Output the [x, y] coordinate of the center of the cell containing the given text.  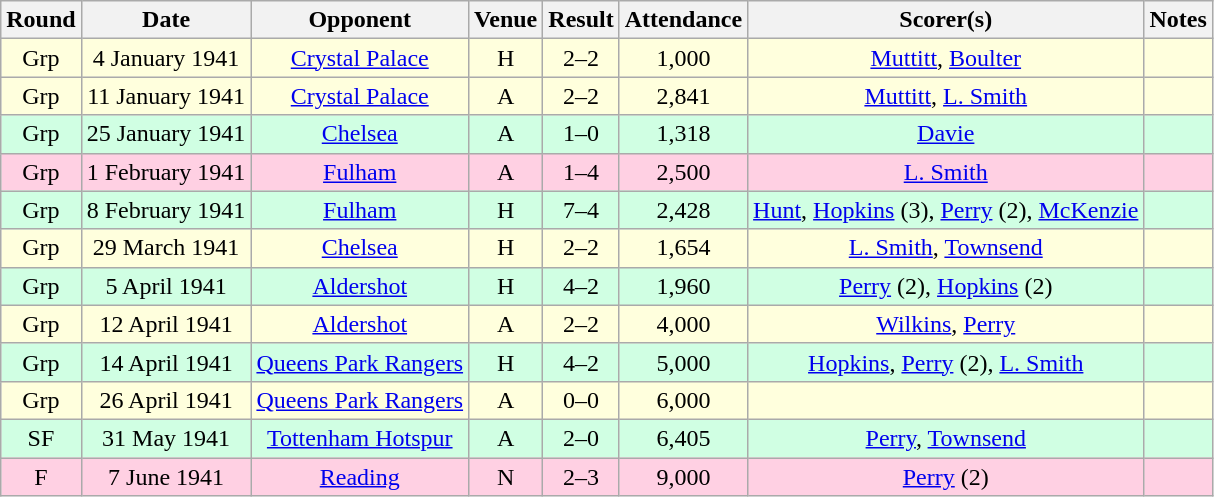
SF [41, 438]
Venue [506, 20]
12 April 1941 [166, 324]
29 March 1941 [166, 248]
2–0 [581, 438]
9,000 [683, 477]
0–0 [581, 400]
2–3 [581, 477]
Hopkins, Perry (2), L. Smith [946, 362]
1,654 [683, 248]
Tottenham Hotspur [360, 438]
Wilkins, Perry [946, 324]
Muttitt, L. Smith [946, 96]
Hunt, Hopkins (3), Perry (2), McKenzie [946, 210]
Muttitt, Boulter [946, 58]
Perry, Townsend [946, 438]
5,000 [683, 362]
Date [166, 20]
Round [41, 20]
7–4 [581, 210]
Reading [360, 477]
1 February 1941 [166, 172]
Scorer(s) [946, 20]
Notes [1178, 20]
N [506, 477]
11 January 1941 [166, 96]
F [41, 477]
26 April 1941 [166, 400]
2,500 [683, 172]
Perry (2), Hopkins (2) [946, 286]
Davie [946, 134]
L. Smith, Townsend [946, 248]
8 February 1941 [166, 210]
Perry (2) [946, 477]
Attendance [683, 20]
Opponent [360, 20]
6,000 [683, 400]
2,841 [683, 96]
25 January 1941 [166, 134]
L. Smith [946, 172]
Result [581, 20]
7 June 1941 [166, 477]
1–4 [581, 172]
14 April 1941 [166, 362]
2,428 [683, 210]
4 January 1941 [166, 58]
1,000 [683, 58]
4,000 [683, 324]
31 May 1941 [166, 438]
1,318 [683, 134]
1,960 [683, 286]
6,405 [683, 438]
5 April 1941 [166, 286]
1–0 [581, 134]
